Locate the cell with the specified text and output its (x, y) center coordinate. 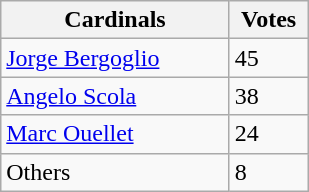
8 (268, 172)
Jorge Bergoglio (116, 58)
Cardinals (116, 20)
Others (116, 172)
38 (268, 96)
Angelo Scola (116, 96)
24 (268, 134)
Marc Ouellet (116, 134)
Votes (268, 20)
45 (268, 58)
